Determine the (x, y) coordinate at the center of the cell enclosing the given text.  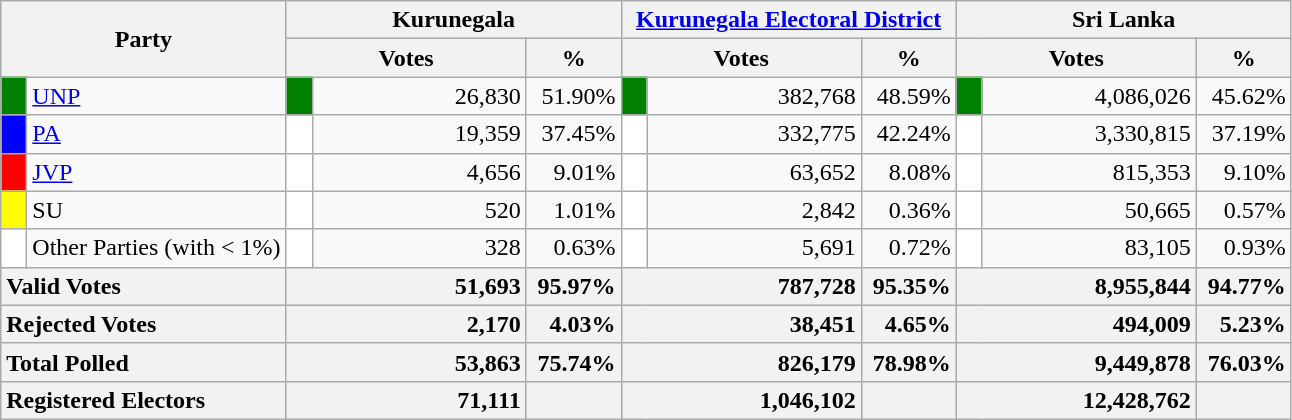
328 (419, 248)
78.98% (908, 362)
UNP (156, 96)
815,353 (1089, 172)
Other Parties (with < 1%) (156, 248)
2,842 (754, 210)
5,691 (754, 248)
48.59% (908, 96)
1.01% (574, 210)
332,775 (754, 134)
51,693 (406, 286)
3,330,815 (1089, 134)
50,665 (1089, 210)
9.10% (1244, 172)
Valid Votes (144, 286)
19,359 (419, 134)
Sri Lanka (1124, 20)
2,170 (406, 324)
42.24% (908, 134)
PA (156, 134)
8.08% (908, 172)
4.65% (908, 324)
26,830 (419, 96)
SU (156, 210)
5.23% (1244, 324)
Registered Electors (144, 400)
95.97% (574, 286)
45.62% (1244, 96)
0.93% (1244, 248)
0.57% (1244, 210)
63,652 (754, 172)
8,955,844 (1076, 286)
51.90% (574, 96)
0.36% (908, 210)
95.35% (908, 286)
38,451 (741, 324)
0.63% (574, 248)
75.74% (574, 362)
494,009 (1076, 324)
9.01% (574, 172)
826,179 (741, 362)
520 (419, 210)
4.03% (574, 324)
37.19% (1244, 134)
71,111 (406, 400)
JVP (156, 172)
1,046,102 (741, 400)
382,768 (754, 96)
Party (144, 39)
37.45% (574, 134)
0.72% (908, 248)
9,449,878 (1076, 362)
53,863 (406, 362)
4,656 (419, 172)
Kurunegala (454, 20)
Total Polled (144, 362)
76.03% (1244, 362)
787,728 (741, 286)
Rejected Votes (144, 324)
83,105 (1089, 248)
94.77% (1244, 286)
Kurunegala Electoral District (788, 20)
4,086,026 (1089, 96)
12,428,762 (1076, 400)
